Search for the cell housing the specified text and yield its (X, Y) center coordinate. 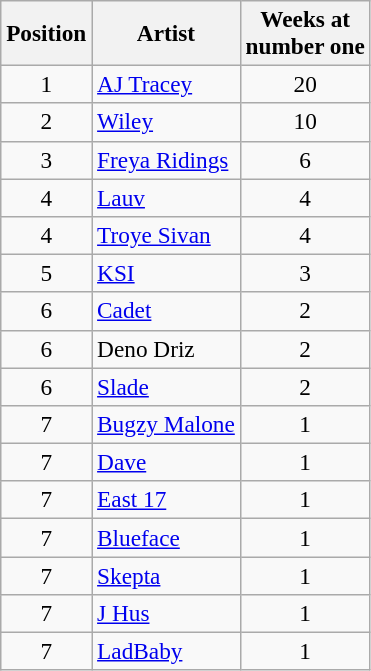
Weeks atnumber one (305, 32)
Lauv (166, 197)
Skepta (166, 575)
AJ Tracey (166, 84)
10 (305, 122)
Position (46, 32)
Dave (166, 462)
Wiley (166, 122)
Artist (166, 32)
East 17 (166, 500)
Bugzy Malone (166, 424)
Cadet (166, 311)
LadBaby (166, 651)
20 (305, 84)
Freya Ridings (166, 160)
Slade (166, 386)
KSI (166, 273)
J Hus (166, 613)
Deno Driz (166, 349)
5 (46, 273)
Troye Sivan (166, 235)
Blueface (166, 537)
